Provide the (X, Y) coordinate of the cell's center where the given text is located.  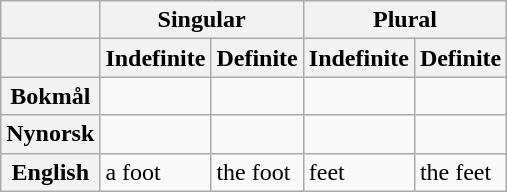
Plural (404, 20)
feet (358, 172)
the foot (257, 172)
a foot (156, 172)
English (50, 172)
Nynorsk (50, 134)
Singular (202, 20)
the feet (460, 172)
Bokmål (50, 96)
